Find where the given text appears and provide that cell's center as (X, Y) coordinate. 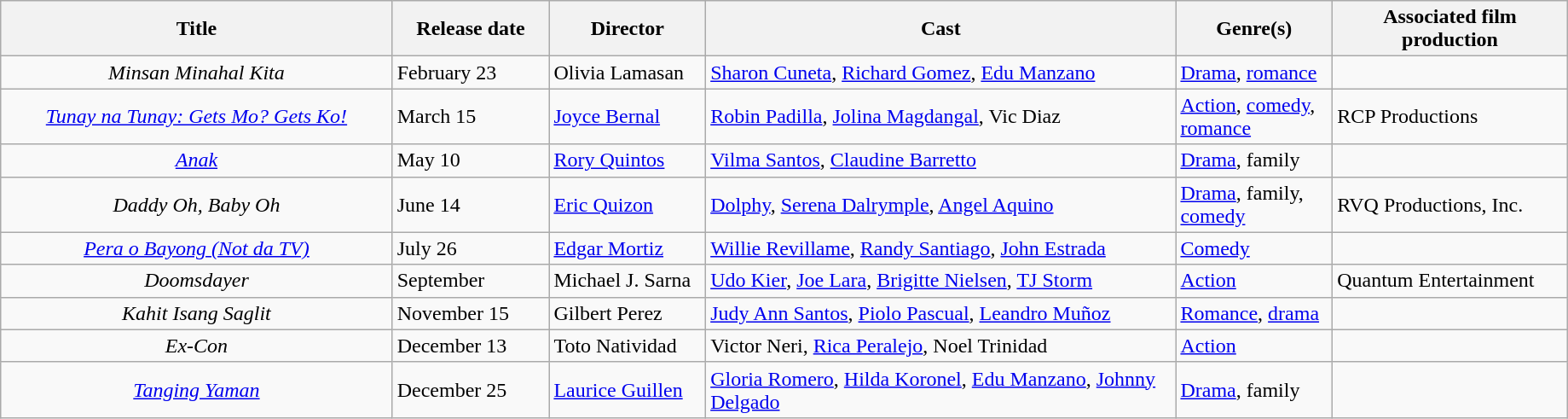
Cast (941, 29)
Laurice Guillen (628, 389)
Romance, drama (1254, 313)
Michael J. Sarna (628, 281)
Dolphy, Serena Dalrymple, Angel Aquino (941, 205)
Udo Kier, Joe Lara, Brigitte Nielsen, TJ Storm (941, 281)
September (471, 281)
Anak (196, 160)
Doomsdayer (196, 281)
Robin Padilla, Jolina Magdangal, Vic Diaz (941, 116)
Release date (471, 29)
Director (628, 29)
Ex-Con (196, 346)
Minsan Minahal Kita (196, 73)
Associated film production (1450, 29)
Comedy (1254, 248)
Kahit Isang Saglit (196, 313)
Quantum Entertainment (1450, 281)
December 25 (471, 389)
December 13 (471, 346)
Pera o Bayong (Not da TV) (196, 248)
Tanging Yaman (196, 389)
Olivia Lamasan (628, 73)
Title (196, 29)
Vilma Santos, Claudine Barretto (941, 160)
Drama, romance (1254, 73)
Toto Natividad (628, 346)
May 10 (471, 160)
June 14 (471, 205)
Joyce Bernal (628, 116)
Gilbert Perez (628, 313)
Judy Ann Santos, Piolo Pascual, Leandro Muñoz (941, 313)
Action, comedy, romance (1254, 116)
Drama, family, comedy (1254, 205)
RCP Productions (1450, 116)
Genre(s) (1254, 29)
Eric Quizon (628, 205)
March 15 (471, 116)
RVQ Productions, Inc. (1450, 205)
November 15 (471, 313)
Willie Revillame, Randy Santiago, John Estrada (941, 248)
February 23 (471, 73)
Tunay na Tunay: Gets Mo? Gets Ko! (196, 116)
Edgar Mortiz (628, 248)
July 26 (471, 248)
Victor Neri, Rica Peralejo, Noel Trinidad (941, 346)
Rory Quintos (628, 160)
Sharon Cuneta, Richard Gomez, Edu Manzano (941, 73)
Daddy Oh, Baby Oh (196, 205)
Gloria Romero, Hilda Koronel, Edu Manzano, Johnny Delgado (941, 389)
